Determine the [x, y] coordinate at the center of the cell enclosing the given text.  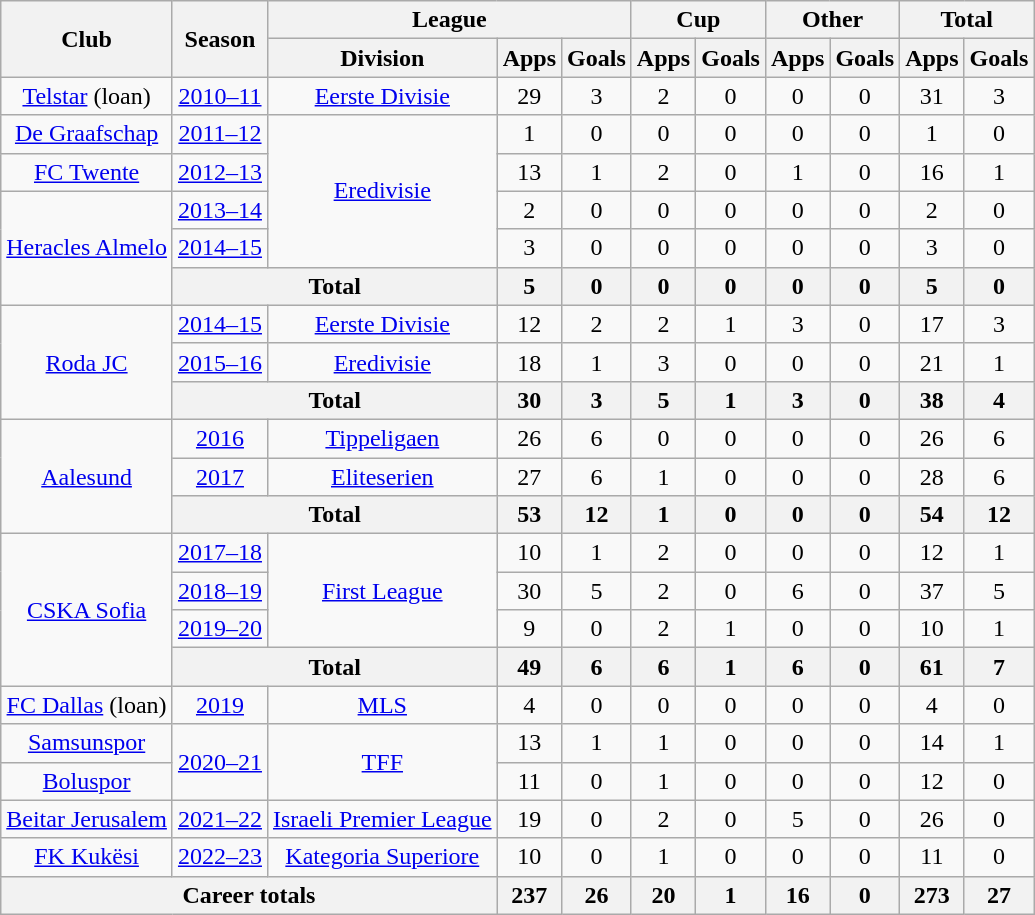
237 [529, 895]
53 [529, 515]
37 [932, 591]
Club [87, 39]
2020–21 [220, 762]
28 [932, 477]
31 [932, 96]
Roda JC [87, 362]
2021–22 [220, 819]
FC Twente [87, 172]
7 [999, 667]
MLS [382, 705]
54 [932, 515]
29 [529, 96]
49 [529, 667]
2012–13 [220, 172]
2019 [220, 705]
2022–23 [220, 857]
2017 [220, 477]
Career totals [249, 895]
TFF [382, 762]
Samsunspor [87, 743]
Kategoria Superiore [382, 857]
Heracles Almelo [87, 248]
Cup [698, 20]
First League [382, 591]
Aalesund [87, 476]
2015–16 [220, 362]
CSKA Sofia [87, 610]
61 [932, 667]
Season [220, 39]
Israeli Premier League [382, 819]
League [449, 20]
9 [529, 629]
Boluspor [87, 781]
38 [932, 400]
Tippeligaen [382, 438]
17 [932, 324]
2010–11 [220, 96]
Division [382, 58]
14 [932, 743]
De Graafschap [87, 134]
20 [663, 895]
2018–19 [220, 591]
FK Kukësi [87, 857]
2017–18 [220, 553]
Eliteserien [382, 477]
2016 [220, 438]
FC Dallas (loan) [87, 705]
Beitar Jerusalem [87, 819]
Other [832, 20]
2013–14 [220, 210]
Telstar (loan) [87, 96]
273 [932, 895]
18 [529, 362]
2019–20 [220, 629]
2011–12 [220, 134]
21 [932, 362]
19 [529, 819]
